Detect which cell encompasses the target text, then output its [x, y] center coordinate. 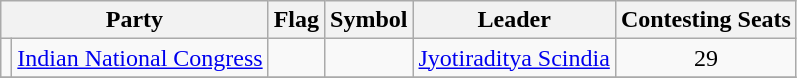
Contesting Seats [706, 20]
Symbol [369, 20]
Flag [296, 20]
Leader [514, 20]
29 [706, 58]
Jyotiraditya Scindia [514, 58]
Party [134, 20]
Indian National Congress [140, 58]
